Return the (X, Y) coordinate for the center point of the cell that contains the specified text.  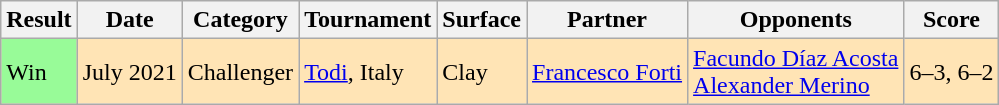
Clay (482, 72)
Opponents (796, 20)
Surface (482, 20)
Challenger (240, 72)
Category (240, 20)
Win (39, 72)
Facundo Díaz Acosta Alexander Merino (796, 72)
Francesco Forti (608, 72)
Todi, Italy (368, 72)
6–3, 6–2 (952, 72)
Result (39, 20)
July 2021 (130, 72)
Partner (608, 20)
Date (130, 20)
Tournament (368, 20)
Score (952, 20)
